From the cell containing the given text, extract its center point as [x, y] coordinate. 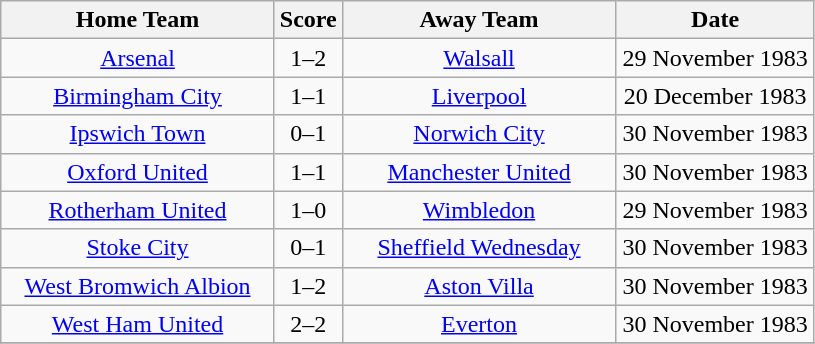
Norwich City [479, 134]
Manchester United [479, 172]
Score [308, 20]
Stoke City [138, 248]
Sheffield Wednesday [479, 248]
Walsall [479, 58]
2–2 [308, 324]
Home Team [138, 20]
1–0 [308, 210]
Birmingham City [138, 96]
Arsenal [138, 58]
West Bromwich Albion [138, 286]
Rotherham United [138, 210]
Liverpool [479, 96]
Aston Villa [479, 286]
Date [716, 20]
Wimbledon [479, 210]
Ipswich Town [138, 134]
Everton [479, 324]
20 December 1983 [716, 96]
Away Team [479, 20]
West Ham United [138, 324]
Oxford United [138, 172]
